Pinpoint the cell where the given text exists, returning its (x, y) midpoint coordinate. 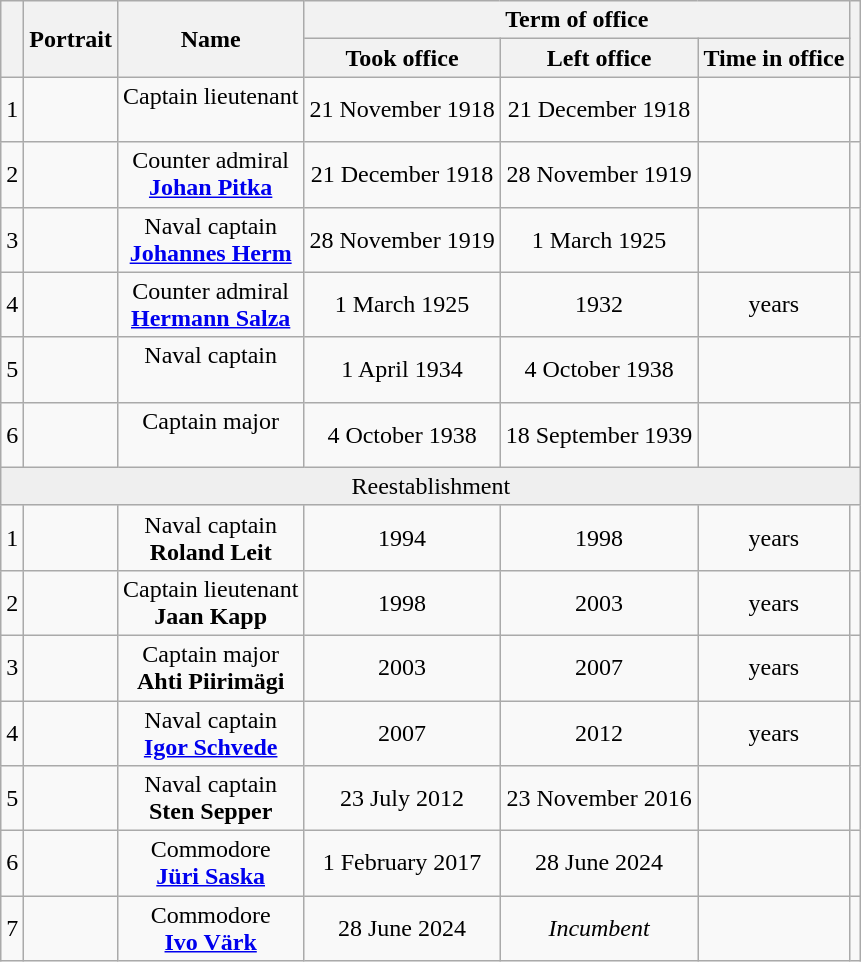
23 July 2012 (402, 798)
Captain lieutenant (210, 110)
Name (210, 39)
Time in office (774, 58)
23 November 2016 (599, 798)
Naval captainSten Sepper (210, 798)
Left office (599, 58)
21 November 1918 (402, 110)
Counter admiralJohan Pitka (210, 174)
1994 (402, 538)
1 February 2017 (402, 864)
1932 (599, 304)
Counter admiralHermann Salza (210, 304)
Captain lieutenantJaan Kapp (210, 602)
Reestablishment (431, 486)
18 September 1939 (599, 434)
CommodoreJüri Saska (210, 864)
Took office (402, 58)
CommodoreIvo Värk (210, 928)
Naval captainJohannes Herm (210, 240)
2012 (599, 732)
Term of office (577, 20)
Captain major (210, 434)
Incumbent (599, 928)
1 April 1934 (402, 370)
Portrait (71, 39)
Naval captainRoland Leit (210, 538)
Naval captainIgor Schvede (210, 732)
7 (12, 928)
Naval captain (210, 370)
Captain majorAhti Piirimägi (210, 668)
